Pinpoint the cell where the given text exists, returning its [x, y] midpoint coordinate. 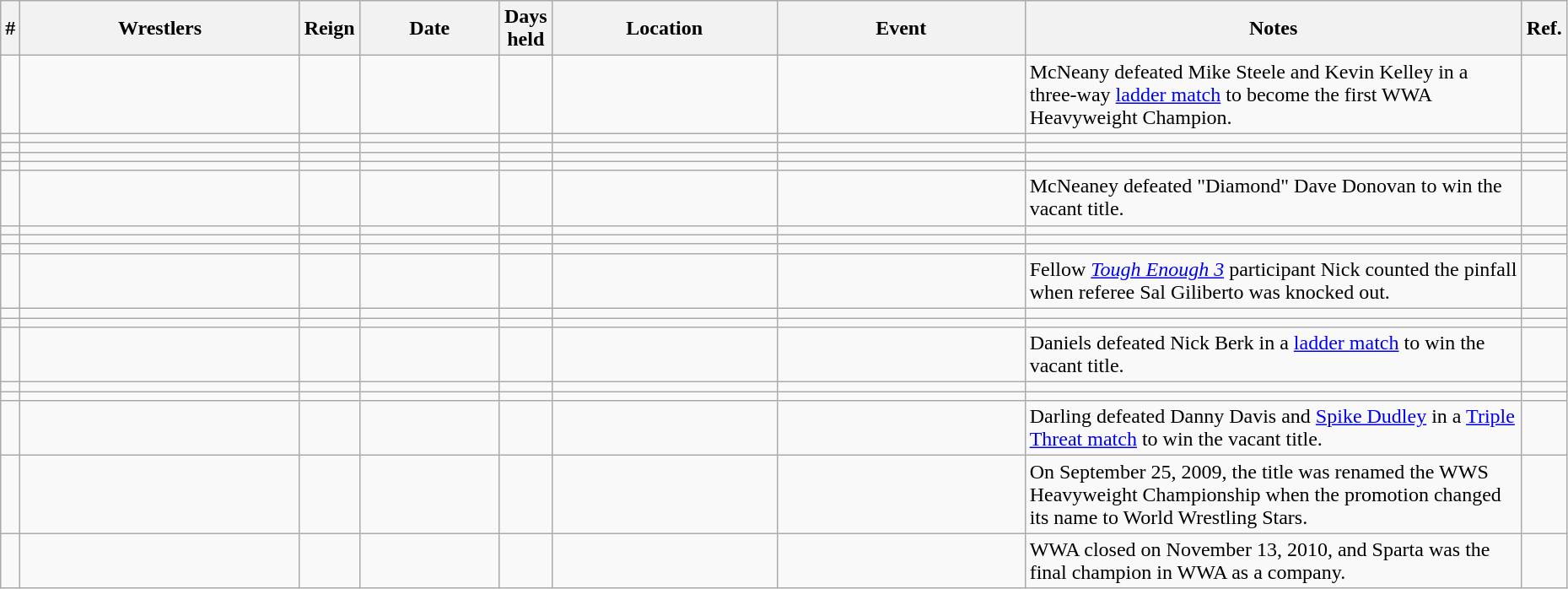
McNeany defeated Mike Steele and Kevin Kelley in a three-way ladder match to become the first WWA Heavyweight Champion. [1274, 95]
Darling defeated Danny Davis and Spike Dudley in a Triple Threat match to win the vacant title. [1274, 429]
Date [429, 29]
Fellow Tough Enough 3 participant Nick counted the pinfall when referee Sal Giliberto was knocked out. [1274, 280]
McNeaney defeated "Diamond" Dave Donovan to win the vacant title. [1274, 197]
Wrestlers [160, 29]
Ref. [1544, 29]
Event [901, 29]
Notes [1274, 29]
# [10, 29]
WWA closed on November 13, 2010, and Sparta was the final champion in WWA as a company. [1274, 560]
Reign [329, 29]
On September 25, 2009, the title was renamed the WWS Heavyweight Championship when the promotion changed its name to World Wrestling Stars. [1274, 494]
Location [665, 29]
Daniels defeated Nick Berk in a ladder match to win the vacant title. [1274, 354]
Daysheld [525, 29]
